For the text-containing cell, return its midpoint in (x, y) coordinate format. 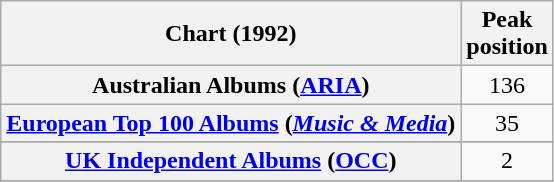
European Top 100 Albums (Music & Media) (231, 123)
Australian Albums (ARIA) (231, 85)
Peakposition (507, 34)
35 (507, 123)
Chart (1992) (231, 34)
UK Independent Albums (OCC) (231, 161)
136 (507, 85)
2 (507, 161)
